Scan for the cell matching the given text and deliver its (X, Y) coordinate at center. 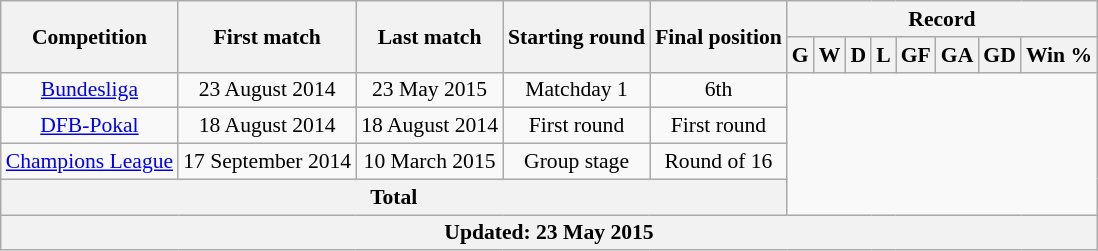
GF (916, 55)
Last match (430, 36)
D (858, 55)
Champions League (90, 162)
Round of 16 (718, 162)
GA (958, 55)
Total (394, 197)
Final position (718, 36)
Win % (1059, 55)
Matchday 1 (576, 90)
DFB-Pokal (90, 126)
L (884, 55)
G (800, 55)
Competition (90, 36)
W (830, 55)
6th (718, 90)
Starting round (576, 36)
23 August 2014 (267, 90)
Record (942, 19)
17 September 2014 (267, 162)
23 May 2015 (430, 90)
GD (1000, 55)
First match (267, 36)
Group stage (576, 162)
Updated: 23 May 2015 (549, 233)
10 March 2015 (430, 162)
Bundesliga (90, 90)
